Output the [X, Y] coordinate of the center of the cell containing the given text.  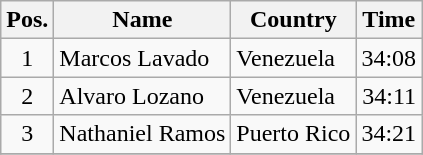
Time [389, 20]
Puerto Rico [294, 134]
34:21 [389, 134]
Nathaniel Ramos [142, 134]
Alvaro Lozano [142, 96]
34:08 [389, 58]
3 [28, 134]
Name [142, 20]
2 [28, 96]
34:11 [389, 96]
Country [294, 20]
1 [28, 58]
Marcos Lavado [142, 58]
Pos. [28, 20]
